Provide the [x, y] coordinate of the cell's center where the given text is located.  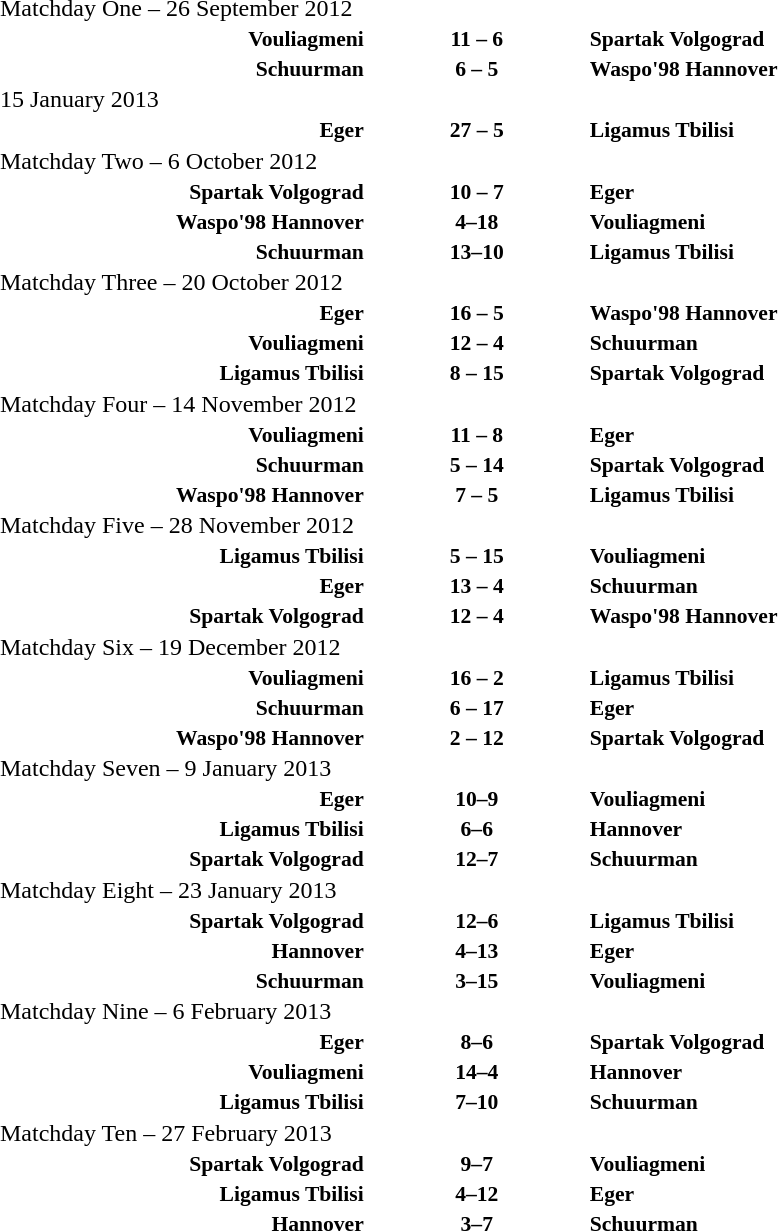
11 – 6 [477, 38]
6 – 17 [477, 708]
7–10 [477, 1102]
14–4 [477, 1072]
8 – 15 [477, 373]
12–6 [477, 920]
2 – 12 [477, 738]
16 – 5 [477, 313]
27 – 5 [477, 130]
13–10 [477, 252]
9–7 [477, 1164]
13 – 4 [477, 586]
11 – 8 [477, 434]
10–9 [477, 799]
6–6 [477, 829]
5 – 14 [477, 464]
4–12 [477, 1194]
3–15 [477, 980]
12–7 [477, 859]
6 – 5 [477, 68]
8–6 [477, 1042]
16 – 2 [477, 678]
5 – 15 [477, 556]
4–13 [477, 950]
4–18 [477, 222]
7 – 5 [477, 494]
10 – 7 [477, 192]
